Pinpoint the cell where the given text exists, returning its (X, Y) midpoint coordinate. 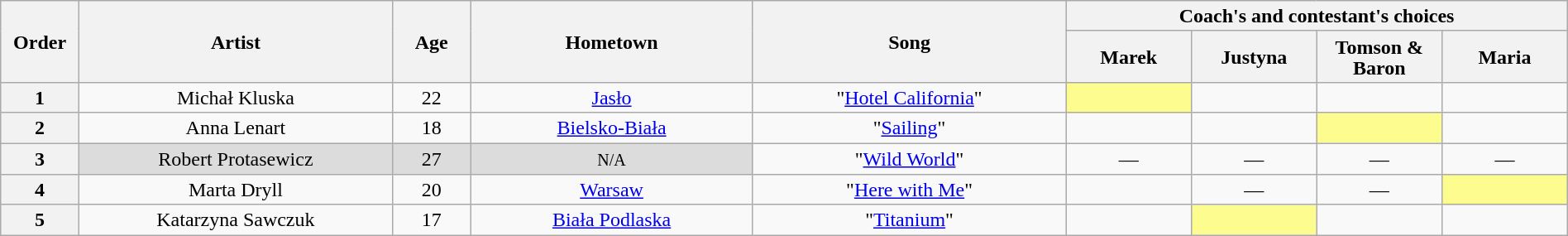
Marek (1129, 56)
"Wild World" (910, 158)
Bielsko-Biała (612, 128)
4 (40, 190)
Maria (1505, 56)
1 (40, 98)
Katarzyna Sawczuk (235, 220)
5 (40, 220)
"Here with Me" (910, 190)
Coach's and contestant's choices (1317, 17)
Tomson & Baron (1379, 56)
3 (40, 158)
Song (910, 41)
Hometown (612, 41)
N/A (612, 158)
17 (432, 220)
Order (40, 41)
"Sailing" (910, 128)
"Titanium" (910, 220)
22 (432, 98)
Anna Lenart (235, 128)
Robert Protasewicz (235, 158)
Age (432, 41)
"Hotel California" (910, 98)
18 (432, 128)
Warsaw (612, 190)
Michał Kluska (235, 98)
2 (40, 128)
Biała Podlaska (612, 220)
Jasło (612, 98)
27 (432, 158)
20 (432, 190)
Artist (235, 41)
Marta Dryll (235, 190)
Justyna (1255, 56)
